Search for the cell housing the specified text and yield its [X, Y] center coordinate. 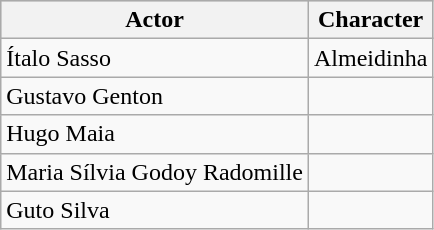
Hugo Maia [155, 134]
Maria Sílvia Godoy Radomille [155, 172]
Character [370, 20]
Actor [155, 20]
Guto Silva [155, 210]
Almeidinha [370, 58]
Ítalo Sasso [155, 58]
Gustavo Genton [155, 96]
